Capture the cell that displays the provided text and extract its (X, Y) central coordinate. 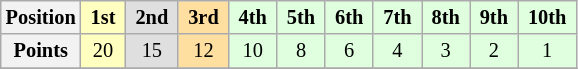
2 (494, 51)
3rd (203, 17)
Position (41, 17)
12 (203, 51)
20 (104, 51)
6th (349, 17)
Points (41, 51)
2nd (152, 17)
1st (104, 17)
7th (397, 17)
10 (253, 51)
8 (301, 51)
1 (547, 51)
9th (494, 17)
15 (152, 51)
8th (446, 17)
6 (349, 51)
5th (301, 17)
4th (253, 17)
4 (397, 51)
10th (547, 17)
3 (446, 51)
